From the cell containing the given text, extract its center point as (X, Y) coordinate. 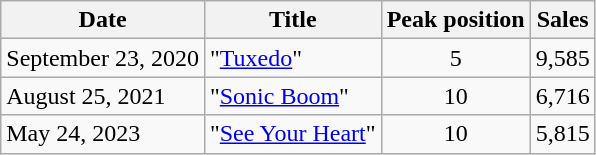
Peak position (456, 20)
"Tuxedo" (292, 58)
5 (456, 58)
"Sonic Boom" (292, 96)
September 23, 2020 (103, 58)
May 24, 2023 (103, 134)
Date (103, 20)
Sales (562, 20)
August 25, 2021 (103, 96)
6,716 (562, 96)
Title (292, 20)
9,585 (562, 58)
"See Your Heart" (292, 134)
5,815 (562, 134)
